For the text-containing cell, return its midpoint in [x, y] coordinate format. 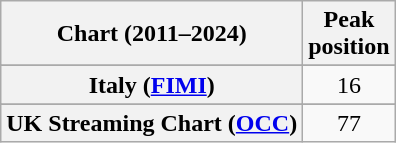
16 [349, 85]
Italy (FIMI) [152, 85]
77 [349, 123]
Peakposition [349, 34]
Chart (2011–2024) [152, 34]
UK Streaming Chart (OCC) [152, 123]
